Search for the cell housing the specified text and yield its [X, Y] center coordinate. 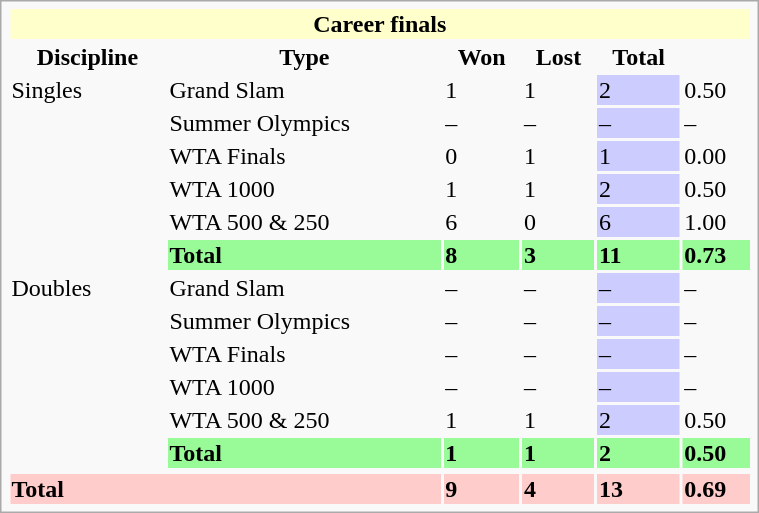
Career finals [380, 24]
11 [638, 255]
Lost [559, 57]
Discipline [88, 57]
0.00 [716, 156]
9 [482, 489]
Doubles [88, 370]
Type [304, 57]
13 [638, 489]
Won [482, 57]
8 [482, 255]
3 [559, 255]
1.00 [716, 222]
0.73 [716, 255]
0.69 [716, 489]
4 [559, 489]
Singles [88, 172]
